Determine the [x, y] coordinate at the center of the cell enclosing the given text.  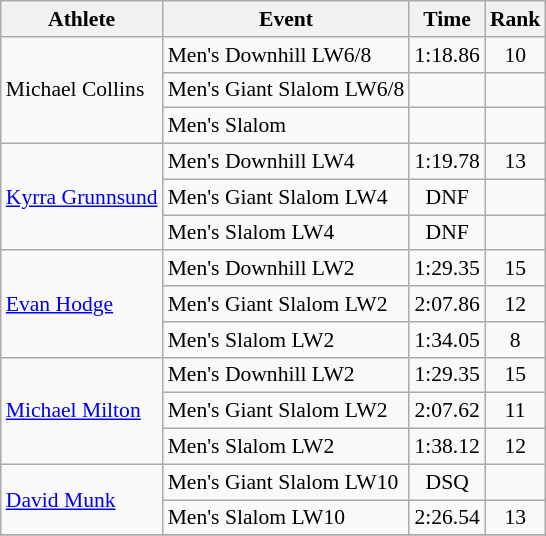
Kyrra Grunnsund [82, 198]
10 [516, 55]
2:07.86 [446, 304]
Event [286, 19]
11 [516, 411]
Men's Downhill LW6/8 [286, 55]
Athlete [82, 19]
1:19.78 [446, 162]
David Munk [82, 500]
2:07.62 [446, 411]
Time [446, 19]
Men's Downhill LW4 [286, 162]
Men's Giant Slalom LW10 [286, 482]
Michael Collins [82, 90]
Michael Milton [82, 410]
Men's Slalom LW10 [286, 518]
Men's Slalom LW4 [286, 233]
1:18.86 [446, 55]
Evan Hodge [82, 304]
8 [516, 340]
Men's Slalom [286, 126]
Rank [516, 19]
2:26.54 [446, 518]
Men's Giant Slalom LW4 [286, 197]
1:38.12 [446, 447]
1:34.05 [446, 340]
Men's Giant Slalom LW6/8 [286, 90]
DSQ [446, 482]
